Find where the given text appears and provide that cell's center as (x, y) coordinate. 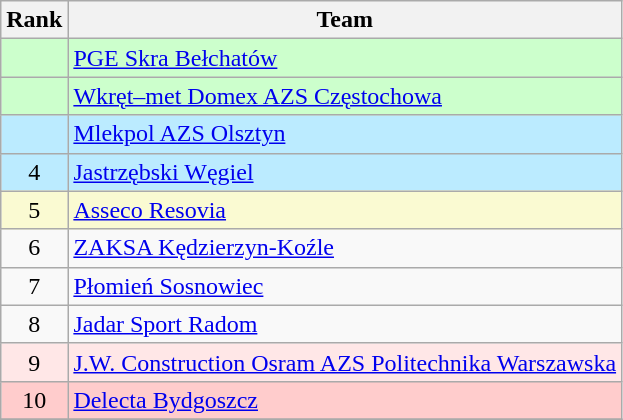
6 (34, 248)
7 (34, 286)
J.W. Construction Osram AZS Politechnika Warszawska (345, 362)
Jastrzębski Węgiel (345, 172)
PGE Skra Bełchatów (345, 58)
10 (34, 400)
Jadar Sport Radom (345, 324)
8 (34, 324)
Delecta Bydgoszcz (345, 400)
Płomień Sosnowiec (345, 286)
5 (34, 210)
ZAKSA Kędzierzyn-Koźle (345, 248)
Team (345, 20)
Rank (34, 20)
Asseco Resovia (345, 210)
9 (34, 362)
4 (34, 172)
Wkręt–met Domex AZS Częstochowa (345, 96)
Mlekpol AZS Olsztyn (345, 134)
